Capture the cell that displays the provided text and extract its [x, y] central coordinate. 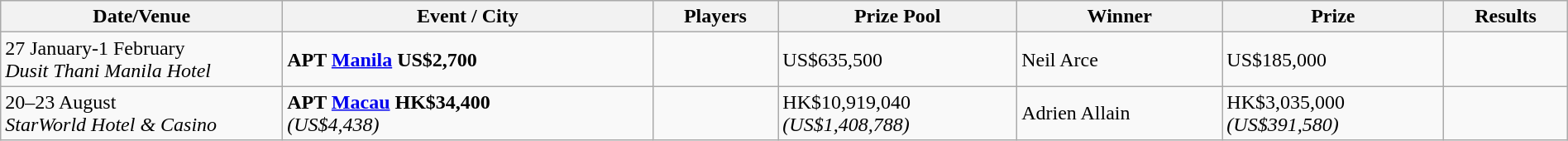
Players [715, 17]
Prize [1333, 17]
Winner [1120, 17]
Date/Venue [142, 17]
Results [1505, 17]
Adrien Allain [1120, 113]
Neil Arce [1120, 60]
HK$10,919,040(US$1,408,788) [898, 113]
Event / City [468, 17]
US$635,500 [898, 60]
Prize Pool [898, 17]
27 January-1 FebruaryDusit Thani Manila Hotel [142, 60]
APT Manila US$2,700 [468, 60]
US$185,000 [1333, 60]
HK$3,035,000(US$391,580) [1333, 113]
APT Macau HK$34,400(US$4,438) [468, 113]
20–23 AugustStarWorld Hotel & Casino [142, 113]
